From the cell containing the given text, extract its center point as [X, Y] coordinate. 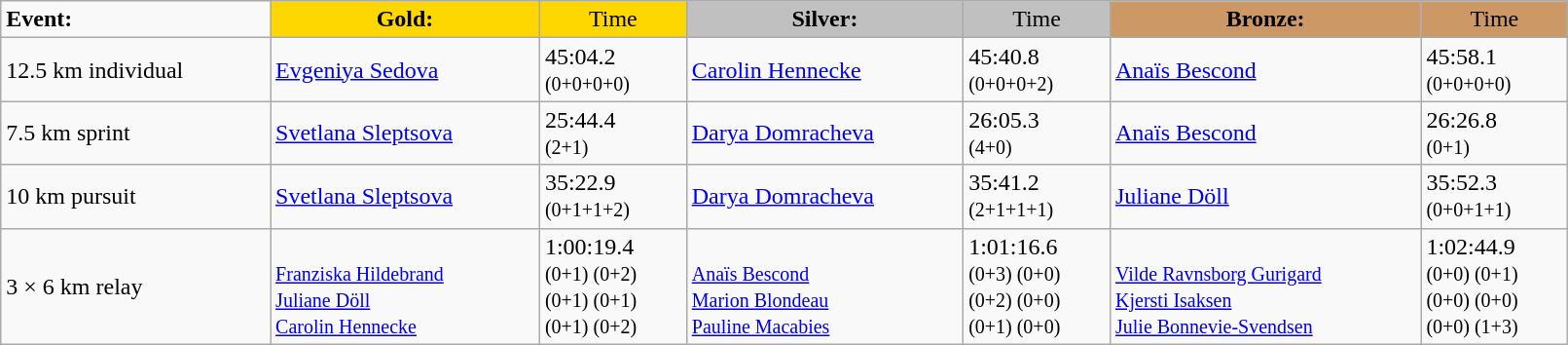
Evgeniya Sedova [405, 70]
1:02:44.9(0+0) (0+1)(0+0) (0+0)(0+0) (1+3) [1495, 287]
Juliane Döll [1265, 197]
Vilde Ravnsborg GurigardKjersti IsaksenJulie Bonnevie-Svendsen [1265, 287]
Gold: [405, 19]
45:40.8(0+0+0+2) [1038, 70]
Franziska HildebrandJuliane DöllCarolin Hennecke [405, 287]
Anaïs BescondMarion BlondeauPauline Macabies [824, 287]
35:41.2(2+1+1+1) [1038, 197]
Bronze: [1265, 19]
45:58.1(0+0+0+0) [1495, 70]
10 km pursuit [136, 197]
Event: [136, 19]
Carolin Hennecke [824, 70]
26:05.3(4+0) [1038, 133]
1:00:19.4(0+1) (0+2)(0+1) (0+1)(0+1) (0+2) [613, 287]
1:01:16.6(0+3) (0+0)(0+2) (0+0)(0+1) (0+0) [1038, 287]
3 × 6 km relay [136, 287]
35:22.9(0+1+1+2) [613, 197]
Silver: [824, 19]
25:44.4(2+1) [613, 133]
35:52.3(0+0+1+1) [1495, 197]
7.5 km sprint [136, 133]
12.5 km individual [136, 70]
45:04.2(0+0+0+0) [613, 70]
26:26.8(0+1) [1495, 133]
